Determine the (x, y) coordinate at the center of the cell enclosing the given text.  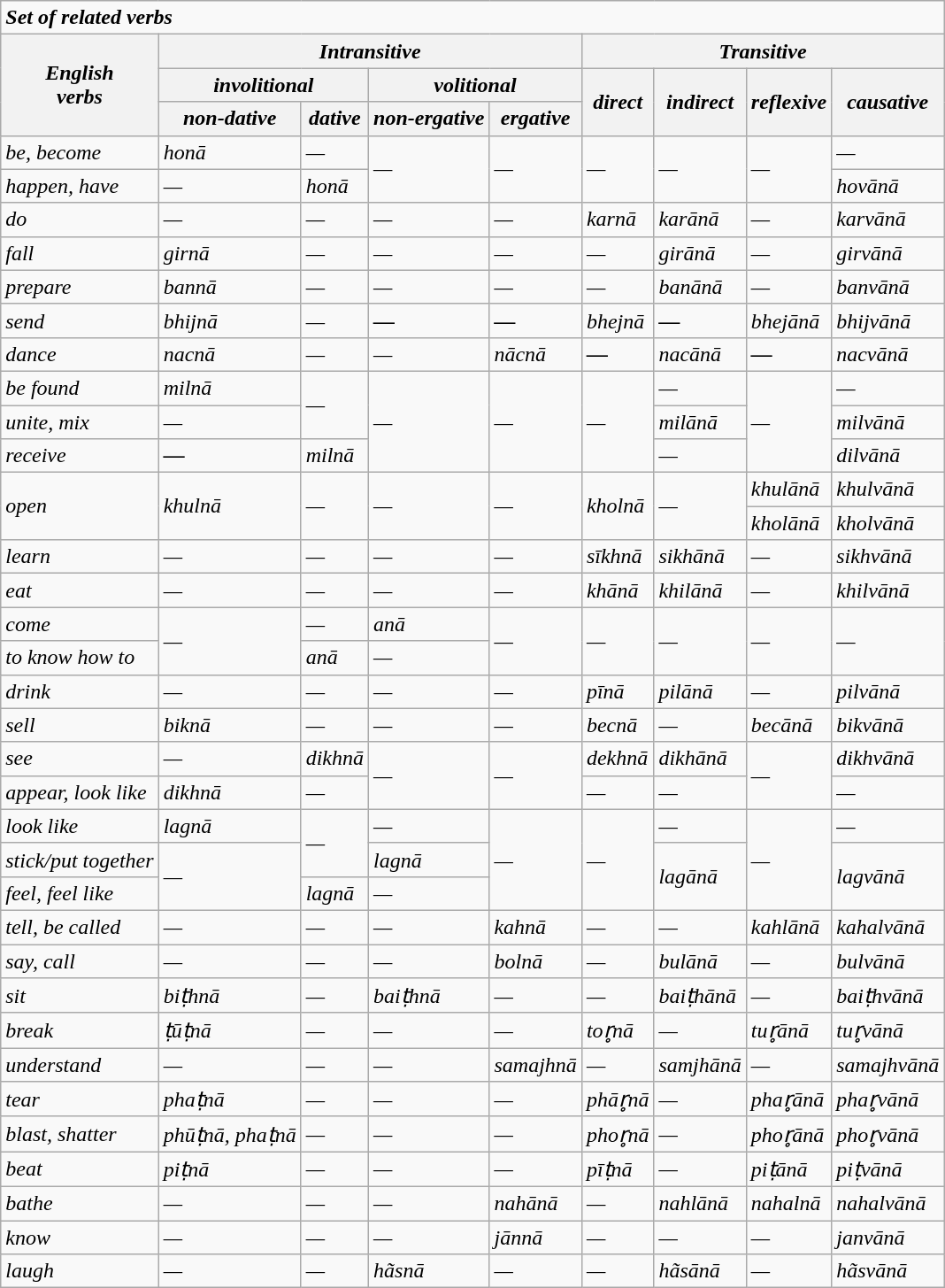
Transitive (763, 51)
tor̥nā (618, 1030)
receive (80, 456)
nahānā (535, 1203)
pīnā (618, 691)
feel, feel like (80, 893)
lagānā (700, 876)
tur̥ānā (788, 1030)
hovānā (888, 186)
baiṭhānā (700, 996)
reflexive (788, 102)
unite, mix (80, 422)
bhijnā (230, 320)
dilvānā (888, 456)
tur̥vānā (888, 1030)
hãsānā (700, 1271)
kahalvānā (888, 927)
tear (80, 1099)
bathe (80, 1203)
dikhvānā (888, 759)
khulvānā (888, 490)
khilvānā (888, 590)
Intransitive (370, 51)
beat (80, 1169)
kholnā (618, 506)
becnā (618, 725)
banānā (700, 287)
dative (334, 119)
Englishverbs (80, 85)
khulānā (788, 490)
stick/put together (80, 860)
hãsnā (429, 1271)
prepare (80, 287)
phār̥nā (618, 1099)
nahlānā (700, 1203)
nahalnā (788, 1203)
to know how to (80, 658)
know (80, 1237)
dekhnā (618, 759)
drink (80, 691)
say, call (80, 960)
kahnā (535, 927)
janvānā (888, 1237)
look like (80, 826)
kholvānā (888, 523)
sell (80, 725)
karānā (700, 220)
piṭvānā (888, 1169)
learn (80, 557)
phor̥vānā (888, 1134)
happen, have (80, 186)
phor̥nā (618, 1134)
eat (80, 590)
baiṭhnā (429, 996)
girnā (230, 253)
causative (888, 102)
phaṭnā (230, 1099)
indirect (700, 102)
dance (80, 354)
tell, be called (80, 927)
bhejnā (618, 320)
pilānā (700, 691)
understand (80, 1065)
ergative (535, 119)
karnā (618, 220)
phūṭnā, phaṭnā (230, 1134)
biṭhnā (230, 996)
nācnā (535, 354)
baiṭhvānā (888, 996)
samjhānā (700, 1065)
samajhnā (535, 1065)
break (80, 1030)
kholānā (788, 523)
sikhānā (700, 557)
milvānā (888, 422)
bannā (230, 287)
hãsvānā (888, 1271)
bhejānā (788, 320)
open (80, 506)
do (80, 220)
volitional (476, 85)
nacānā (700, 354)
be found (80, 388)
piṭnā (230, 1169)
phar̥vānā (888, 1099)
involitional (264, 85)
Set of related verbs (472, 18)
lagvānā (888, 876)
appear, look like (80, 792)
non-dative (230, 119)
nahalvānā (888, 1203)
laugh (80, 1271)
nacnā (230, 354)
pilvānā (888, 691)
bulvānā (888, 960)
samajhvānā (888, 1065)
send (80, 320)
dikhānā (700, 759)
pīṭnā (618, 1169)
karvānā (888, 220)
be, become (80, 152)
girānā (700, 253)
fall (80, 253)
blast, shatter (80, 1134)
phar̥ānā (788, 1099)
bikvānā (888, 725)
ṭūṭnā (230, 1030)
non-ergative (429, 119)
direct (618, 102)
jānnā (535, 1237)
milānā (700, 422)
khulnā (230, 506)
khilānā (700, 590)
phor̥ānā (788, 1134)
bolnā (535, 960)
sit (80, 996)
biknā (230, 725)
khānā (618, 590)
see (80, 759)
banvānā (888, 287)
piṭānā (788, 1169)
come (80, 624)
bulānā (700, 960)
girvānā (888, 253)
sikhvānā (888, 557)
kahlānā (788, 927)
nacvānā (888, 354)
bhijvānā (888, 320)
sīkhnā (618, 557)
becānā (788, 725)
